Find where the given text appears and provide that cell's center as [x, y] coordinate. 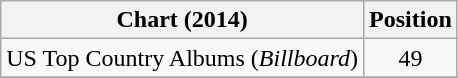
Position [411, 20]
Chart (2014) [182, 20]
US Top Country Albums (Billboard) [182, 58]
49 [411, 58]
